Find where the given text appears and provide that cell's center as [X, Y] coordinate. 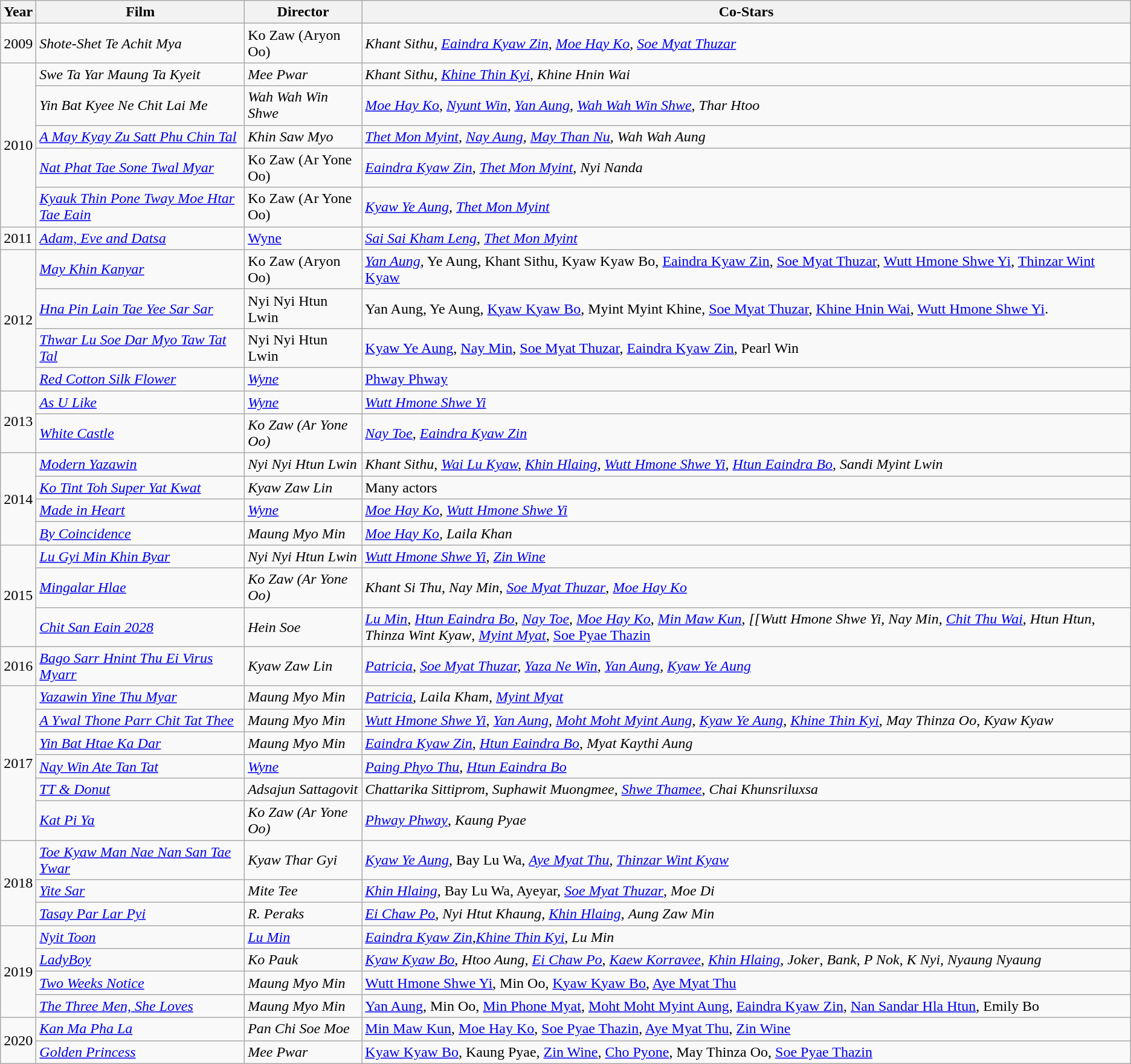
Khin Saw Myo [303, 137]
Film [140, 12]
Eaindra Kyaw Zin, Thet Mon Myint, Nyi Nanda [746, 168]
Wutt Hmone Shwe Yi [746, 402]
Director [303, 12]
Co-Stars [746, 12]
Yazawin Yine Thu Myar [140, 697]
2010 [18, 145]
Khant Sithu, Eaindra Kyaw Zin, Moe Hay Ko, Soe Myat Thuzar [746, 44]
Ko Tint Toh Super Yat Kwat [140, 488]
Khant Si Thu, Nay Min, Soe Myat Thuzar, Moe Hay Ko [746, 587]
Lu Gyi Min Khin Byar [140, 556]
Kyaw Kyaw Bo, Kaung Pyae, Zin Wine, Cho Pyone, May Thinza Oo, Soe Pyae Thazin [746, 1052]
Sai Sai Kham Leng, Thet Mon Myint [746, 238]
Khin Hlaing, Bay Lu Wa, Ayeyar, Soe Myat Thuzar, Moe Di [746, 891]
Two Weeks Notice [140, 983]
Patricia, Soe Myat Thuzar, Yaza Ne Win, Yan Aung, Kyaw Ye Aung [746, 666]
Moe Hay Ko, Nyunt Win, Yan Aung, Wah Wah Win Shwe, Thar Htoo [746, 105]
Yan Aung, Min Oo, Min Phone Myat, Moht Moht Myint Aung, Eaindra Kyaw Zin, Nan Sandar Hla Htun, Emily Bo [746, 1006]
A May Kyay Zu Satt Phu Chin Tal [140, 137]
Wutt Hmone Shwe Yi, Zin Wine [746, 556]
Red Cotton Silk Flower [140, 379]
By Coincidence [140, 534]
Yin Bat Htae Ka Dar [140, 743]
2011 [18, 238]
Mingalar Hlae [140, 587]
Kat Pi Ya [140, 821]
Ko Pauk [303, 960]
Nyit Toon [140, 937]
Chattarika Sittiprom, Suphawit Muongmee, Shwe Thamee, Chai Khunsriluxsa [746, 789]
Tasay Par Lar Pyi [140, 914]
Yan Aung, Ye Aung, Khant Sithu, Kyaw Kyaw Bo, Eaindra Kyaw Zin, Soe Myat Thuzar, Wutt Hmone Shwe Yi, Thinzar Wint Kyaw [746, 269]
R. Peraks [303, 914]
Made in Heart [140, 511]
Bago Sarr Hnint Thu Ei Virus Myarr [140, 666]
LadyBoy [140, 960]
Nay Win Ate Tan Tat [140, 766]
Moe Hay Ko, Laila Khan [746, 534]
Chit San Eain 2028 [140, 627]
Nat Phat Tae Sone Twal Myar [140, 168]
As U Like [140, 402]
White Castle [140, 434]
Paing Phyo Thu, Htun Eaindra Bo [746, 766]
Toe Kyaw Man Nae Nan San Tae Ywar [140, 859]
2012 [18, 320]
Modern Yazawin [140, 465]
Pan Chi Soe Moe [303, 1029]
Patricia, Laila Kham, Myint Myat [746, 697]
Phway Phway [746, 379]
Kyaw Ye Aung, Nay Min, Soe Myat Thuzar, Eaindra Kyaw Zin, Pearl Win [746, 348]
Thet Mon Myint, Nay Aung, May Than Nu, Wah Wah Aung [746, 137]
2019 [18, 972]
Nay Toe, Eaindra Kyaw Zin [746, 434]
May Khin Kanyar [140, 269]
Hein Soe [303, 627]
Kyaw Thar Gyi [303, 859]
Ei Chaw Po, Nyi Htut Khaung, Khin Hlaing, Aung Zaw Min [746, 914]
Kyaw Ye Aung, Thet Mon Myint [746, 207]
Kyaw Kyaw Bo, Htoo Aung, Ei Chaw Po, Kaew Korravee, Khin Hlaing, Joker, Bank, P Nok, K Nyi, Nyaung Nyaung [746, 960]
Wutt Hmone Shwe Yi, Yan Aung, Moht Moht Myint Aung, Kyaw Ye Aung, Khine Thin Kyi, May Thinza Oo, Kyaw Kyaw [746, 720]
2017 [18, 763]
TT & Donut [140, 789]
The Three Men, She Loves [140, 1006]
Hna Pin Lain Tae Yee Sar Sar [140, 308]
Shote-Shet Te Achit Mya [140, 44]
Mite Tee [303, 891]
Wutt Hmone Shwe Yi, Min Oo, Kyaw Kyaw Bo, Aye Myat Thu [746, 983]
Kyauk Thin Pone Tway Moe Htar Tae Eain [140, 207]
2015 [18, 596]
Lu Min [303, 937]
Min Maw Kun, Moe Hay Ko, Soe Pyae Thazin, Aye Myat Thu, Zin Wine [746, 1029]
Phway Phway, Kaung Pyae [746, 821]
2014 [18, 499]
Khant Sithu, Wai Lu Kyaw, Khin Hlaing, Wutt Hmone Shwe Yi, Htun Eaindra Bo, Sandi Myint Lwin [746, 465]
Yite Sar [140, 891]
Kan Ma Pha La [140, 1029]
Swe Ta Yar Maung Ta Kyeit [140, 74]
Wah Wah Win Shwe [303, 105]
Adsajun Sattagovit [303, 789]
Thwar Lu Soe Dar Myo Taw Tat Tal [140, 348]
2018 [18, 882]
Eaindra Kyaw Zin, Htun Eaindra Bo, Myat Kaythi Aung [746, 743]
Adam, Eve and Datsa [140, 238]
Khant Sithu, Khine Thin Kyi, Khine Hnin Wai [746, 74]
Yan Aung, Ye Aung, Kyaw Kyaw Bo, Myint Myint Khine, Soe Myat Thuzar, Khine Hnin Wai, Wutt Hmone Shwe Yi. [746, 308]
2020 [18, 1040]
2013 [18, 422]
A Ywal Thone Parr Chit Tat Thee [140, 720]
2009 [18, 44]
Kyaw Ye Aung, Bay Lu Wa, Aye Myat Thu, Thinzar Wint Kyaw [746, 859]
Eaindra Kyaw Zin,Khine Thin Kyi, Lu Min [746, 937]
Moe Hay Ko, Wutt Hmone Shwe Yi [746, 511]
Many actors [746, 488]
Yin Bat Kyee Ne Chit Lai Me [140, 105]
Year [18, 12]
Golden Princess [140, 1052]
2016 [18, 666]
